Extract the (X, Y) coordinate from the center of the cell holding the provided text.  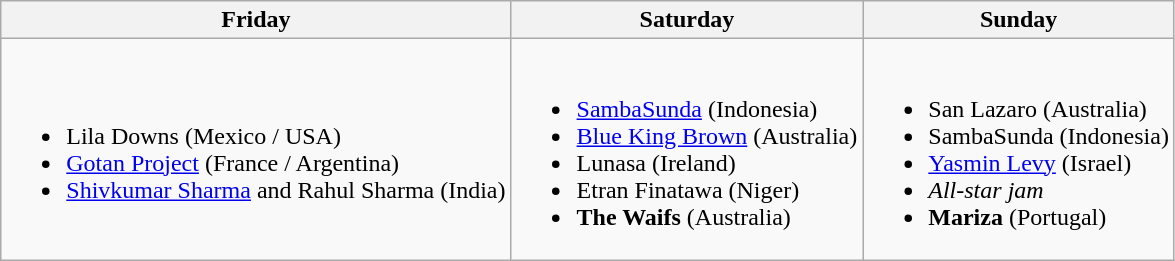
San Lazaro (Australia)SambaSunda (Indonesia)Yasmin Levy (Israel)All-star jamMariza (Portugal) (1019, 150)
SambaSunda (Indonesia)Blue King Brown (Australia)Lunasa (Ireland)Etran Finatawa (Niger)The Waifs (Australia) (687, 150)
Saturday (687, 20)
Lila Downs (Mexico / USA)Gotan Project (France / Argentina)Shivkumar Sharma and Rahul Sharma (India) (256, 150)
Sunday (1019, 20)
Friday (256, 20)
